Capture the cell that displays the provided text and extract its [X, Y] central coordinate. 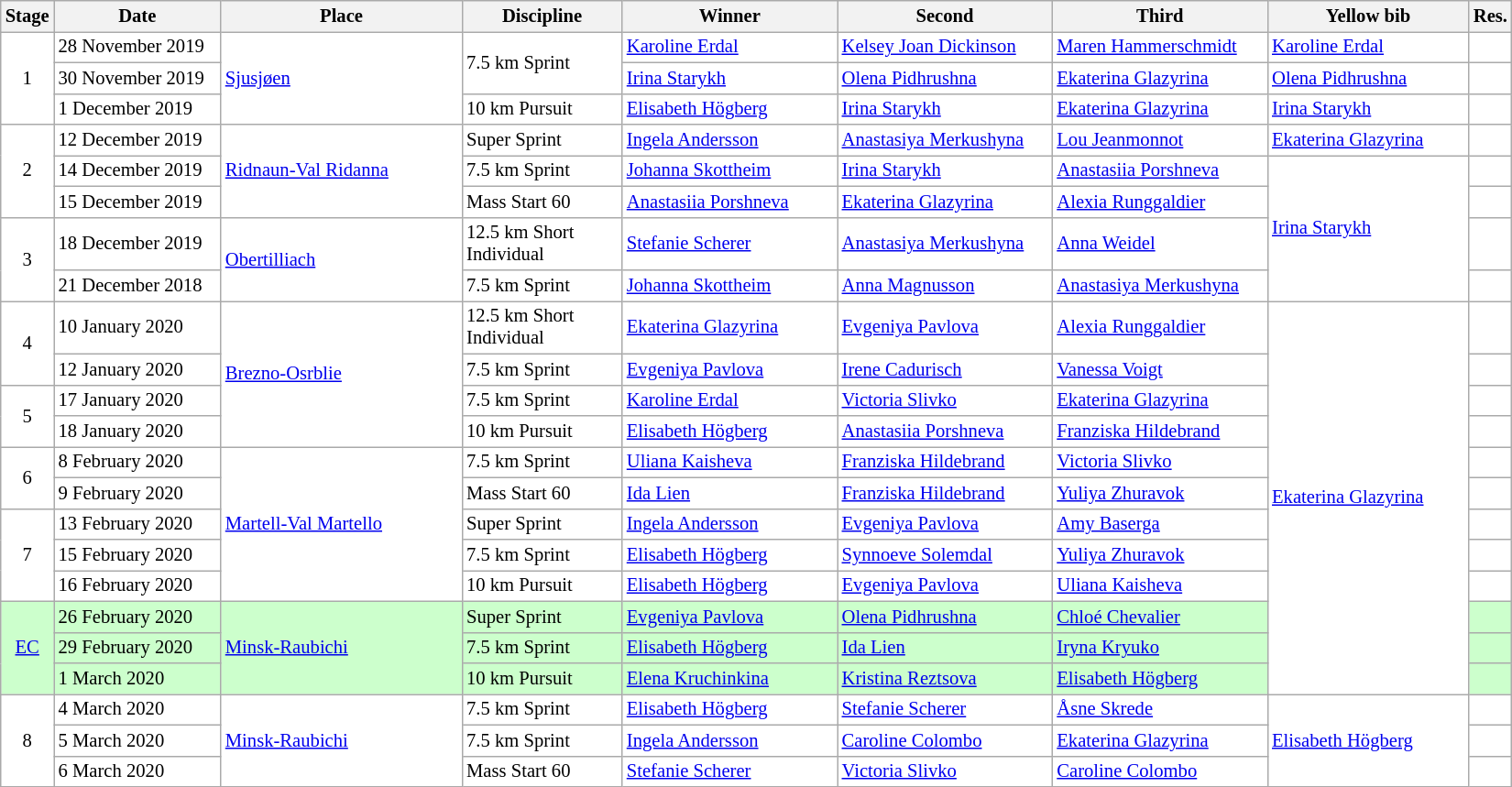
13 February 2020 [137, 524]
1 March 2020 [137, 679]
2 [27, 170]
1 [27, 77]
Yellow bib [1368, 16]
14 December 2019 [137, 170]
28 November 2019 [137, 47]
Chloé Chevalier [1160, 617]
Åsne Skrede [1160, 709]
4 March 2020 [137, 709]
17 January 2020 [137, 400]
Brezno-Osrblie [341, 374]
26 February 2020 [137, 617]
8 February 2020 [137, 462]
18 January 2020 [137, 432]
Vanessa Voigt [1160, 369]
5 March 2020 [137, 740]
EC [27, 647]
Irene Cadurisch [946, 369]
8 [27, 740]
12 January 2020 [137, 369]
Synnoeve Solemdal [946, 554]
Third [1160, 16]
16 February 2020 [137, 585]
29 February 2020 [137, 648]
Anna Weidel [1160, 244]
6 March 2020 [137, 771]
Anna Magnusson [946, 285]
4 [27, 343]
Ridnaun-Val Ridanna [341, 170]
Winner [729, 16]
Date [137, 16]
Second [946, 16]
Place [341, 16]
6 [27, 477]
Amy Baserga [1160, 524]
5 [27, 416]
9 February 2020 [137, 493]
10 January 2020 [137, 327]
Kristina Reztsova [946, 679]
12 December 2019 [137, 140]
Elena Kruchinkina [729, 679]
Martell-Val Martello [341, 524]
Discipline [542, 16]
18 December 2019 [137, 244]
7 [27, 555]
15 February 2020 [137, 554]
30 November 2019 [137, 78]
Res. [1490, 16]
Stage [27, 16]
Iryna Kryuko [1160, 648]
Kelsey Joan Dickinson [946, 47]
Maren Hammerschmidt [1160, 47]
Obertilliach [341, 259]
21 December 2018 [137, 285]
Sjusjøen [341, 77]
1 December 2019 [137, 109]
3 [27, 259]
Lou Jeanmonnot [1160, 140]
15 December 2019 [137, 202]
